For the text-containing cell, return its midpoint in (X, Y) coordinate format. 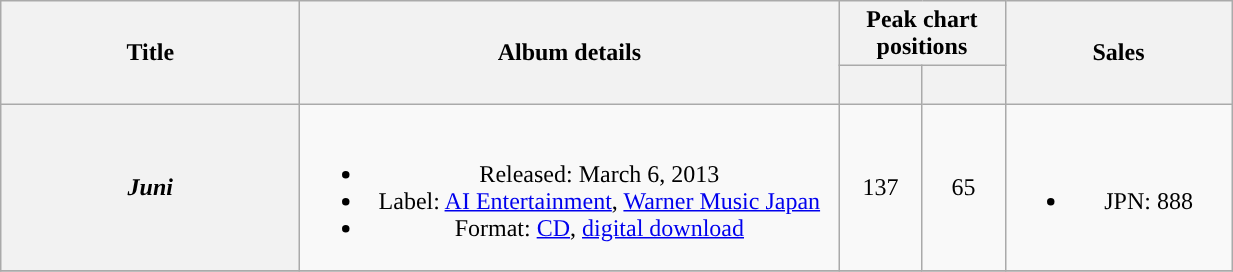
Sales (1118, 52)
Title (150, 52)
Released: March 6, 2013 Label: AI Entertainment, Warner Music JapanFormat: CD, digital download (570, 188)
137 (880, 188)
Album details (570, 52)
65 (964, 188)
Juni (150, 188)
Peak chart positions (922, 34)
JPN: 888 (1118, 188)
